Return (X, Y) of the center of cell containing provided text 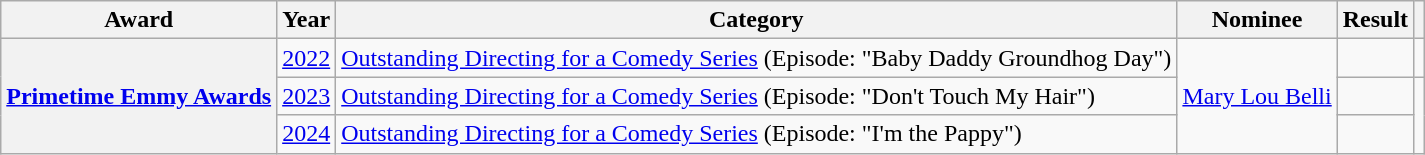
Outstanding Directing for a Comedy Series (Episode: "Don't Touch My Hair") (756, 96)
Primetime Emmy Awards (139, 96)
Year (306, 20)
2023 (306, 96)
Award (139, 20)
Outstanding Directing for a Comedy Series (Episode: "I'm the Pappy") (756, 134)
Outstanding Directing for a Comedy Series (Episode: "Baby Daddy Groundhog Day") (756, 58)
Result (1375, 20)
2022 (306, 58)
2024 (306, 134)
Mary Lou Belli (1257, 96)
Category (756, 20)
Nominee (1257, 20)
